From the cell containing the given text, extract its center point as [x, y] coordinate. 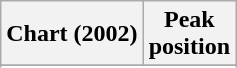
Peakposition [189, 34]
Chart (2002) [72, 34]
